Output the [x, y] coordinate of the center of the cell containing the given text.  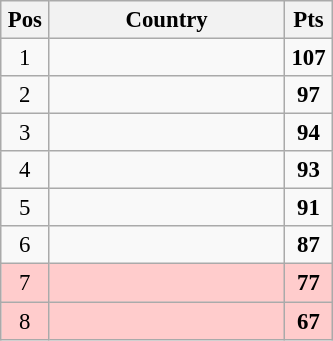
77 [308, 283]
93 [308, 170]
91 [308, 208]
7 [25, 283]
6 [25, 245]
94 [308, 133]
2 [25, 95]
5 [25, 208]
Pts [308, 20]
4 [25, 170]
97 [308, 95]
Pos [25, 20]
Country [167, 20]
107 [308, 58]
3 [25, 133]
1 [25, 58]
67 [308, 321]
8 [25, 321]
87 [308, 245]
